Output the (x, y) coordinate of the center of the cell containing the given text.  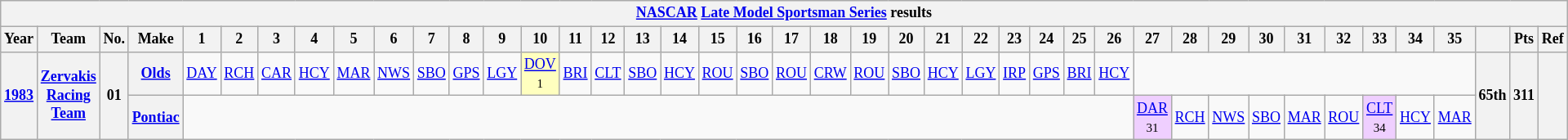
14 (679, 39)
18 (830, 39)
Olds (155, 74)
27 (1153, 39)
31 (1304, 39)
17 (792, 39)
CLT34 (1380, 118)
35 (1454, 39)
7 (431, 39)
16 (755, 39)
DAR31 (1153, 118)
8 (466, 39)
19 (869, 39)
29 (1228, 39)
DOV1 (541, 74)
15 (717, 39)
30 (1267, 39)
9 (502, 39)
33 (1380, 39)
34 (1416, 39)
21 (942, 39)
3 (277, 39)
13 (643, 39)
CAR (277, 74)
22 (981, 39)
01 (114, 95)
26 (1114, 39)
23 (1014, 39)
1983 (20, 95)
32 (1344, 39)
20 (906, 39)
28 (1190, 39)
Pontiac (155, 118)
No. (114, 39)
6 (394, 39)
Year (20, 39)
65th (1493, 95)
24 (1046, 39)
5 (354, 39)
1 (202, 39)
IRP (1014, 74)
CLT (608, 74)
Make (155, 39)
12 (608, 39)
Zervakis Racing Team (69, 95)
11 (575, 39)
4 (314, 39)
NASCAR Late Model Sportsman Series results (784, 13)
CRW (830, 74)
10 (541, 39)
Team (69, 39)
Pts (1524, 39)
25 (1080, 39)
2 (239, 39)
DAY (202, 74)
311 (1524, 95)
Ref (1552, 39)
